Return [x, y] of the center of cell containing provided text 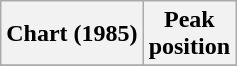
Chart (1985) [72, 34]
Peakposition [189, 34]
